Find where the given text appears and provide that cell's center as [x, y] coordinate. 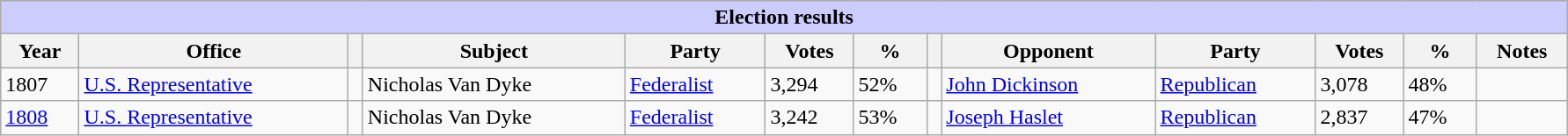
Joseph Haslet [1049, 118]
3,078 [1359, 84]
Notes [1522, 51]
3,294 [810, 84]
47% [1440, 118]
Year [40, 51]
Subject [494, 51]
3,242 [810, 118]
John Dickinson [1049, 84]
53% [890, 118]
Opponent [1049, 51]
1807 [40, 84]
52% [890, 84]
48% [1440, 84]
2,837 [1359, 118]
Office [214, 51]
1808 [40, 118]
Election results [785, 18]
